Return the [X, Y] coordinate for the center point of the cell that contains the specified text.  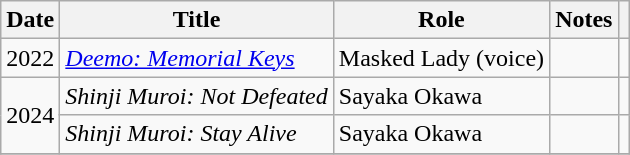
Masked Lady (voice) [441, 58]
Deemo: Memorial Keys [196, 58]
Shinji Muroi: Not Defeated [196, 96]
Role [441, 20]
Title [196, 20]
Shinji Muroi: Stay Alive [196, 134]
2024 [30, 115]
Notes [584, 20]
2022 [30, 58]
Date [30, 20]
